Provide the [X, Y] coordinate of the cell's center where the given text is located.  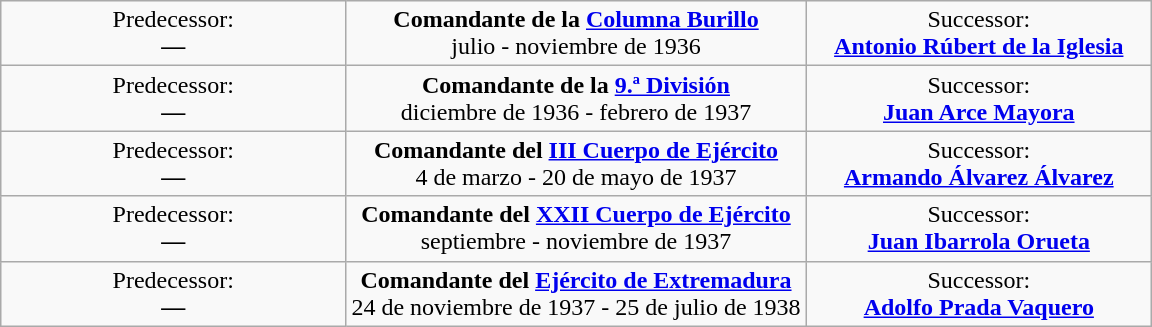
Comandante de la 9.ª Divisióndiciembre de 1936 - febrero de 1937 [576, 98]
Successor: Antonio Rúbert de la Iglesia [978, 34]
Comandante de la Columna Burillojulio - noviembre de 1936 [576, 34]
Comandante del XXII Cuerpo de Ejércitoseptiembre - noviembre de 1937 [576, 228]
Successor: Juan Ibarrola Orueta [978, 228]
Successor: Juan Arce Mayora [978, 98]
Comandante del III Cuerpo de Ejército4 de marzo - 20 de mayo de 1937 [576, 164]
Comandante del Ejército de Extremadura24 de noviembre de 1937 - 25 de julio de 1938 [576, 294]
Successor: Adolfo Prada Vaquero [978, 294]
Successor: Armando Álvarez Álvarez [978, 164]
